Identify which cell holds the provided text, then report its (X, Y) central coordinate. 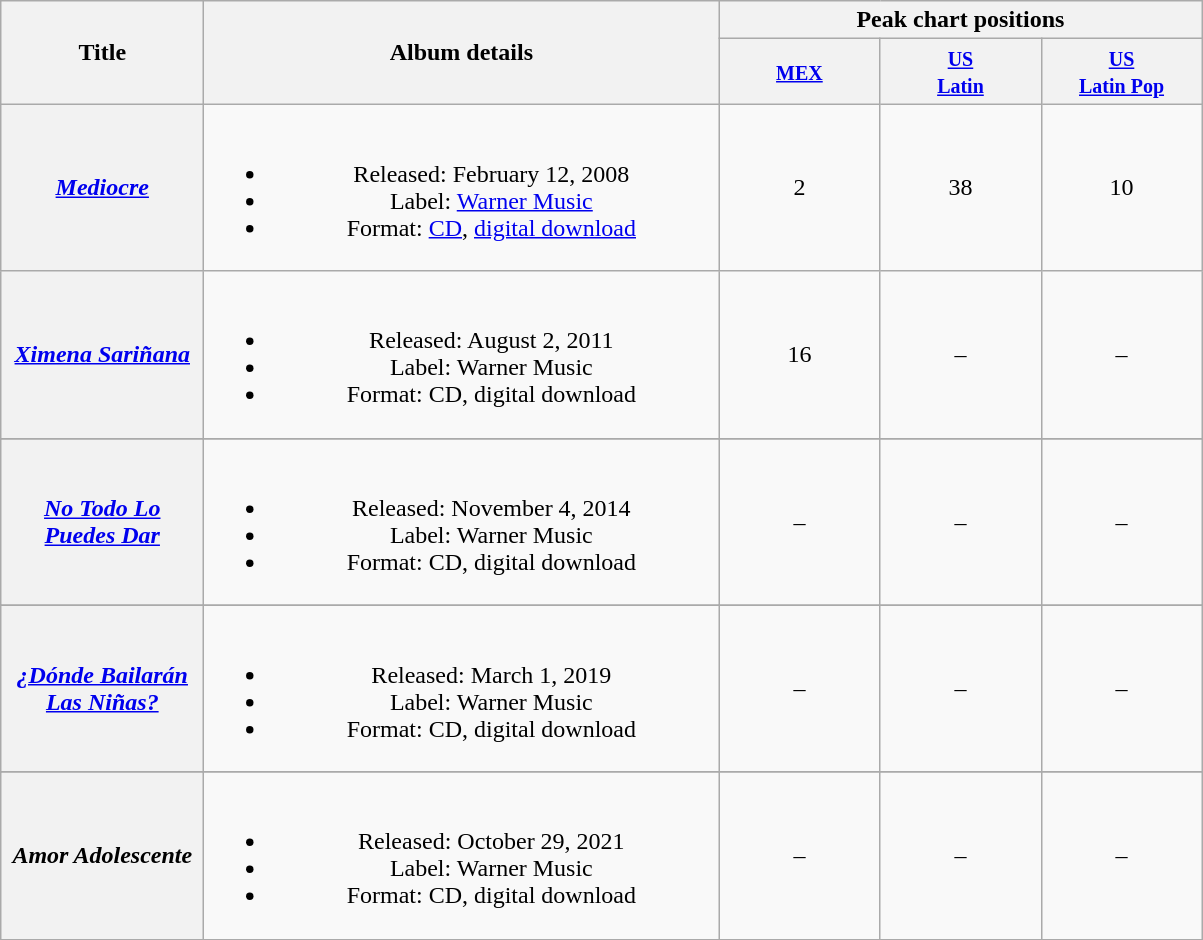
USLatin (960, 72)
No Todo Lo Puedes Dar (102, 522)
USLatin Pop (1122, 72)
Title (102, 52)
Ximena Sariñana (102, 354)
Released: March 1, 2019Label: Warner MusicFormat: CD, digital download (462, 688)
MEX (800, 72)
Released: August 2, 2011Label: Warner MusicFormat: CD, digital download (462, 354)
¿Dónde Bailarán Las Niñas? (102, 688)
2 (800, 188)
38 (960, 188)
16 (800, 354)
Released: October 29, 2021Label: Warner MusicFormat: CD, digital download (462, 856)
Mediocre (102, 188)
10 (1122, 188)
Released: February 12, 2008Label: Warner MusicFormat: CD, digital download (462, 188)
Amor Adolescente (102, 856)
Peak chart positions (960, 20)
Album details (462, 52)
Released: November 4, 2014Label: Warner MusicFormat: CD, digital download (462, 522)
